Detect which cell encompasses the target text, then output its [x, y] center coordinate. 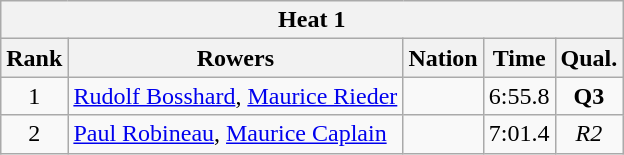
Nation [443, 58]
1 [34, 96]
Paul Robineau, Maurice Caplain [236, 134]
R2 [589, 134]
Rowers [236, 58]
Rudolf Bosshard, Maurice Rieder [236, 96]
7:01.4 [519, 134]
Time [519, 58]
Heat 1 [312, 20]
Q3 [589, 96]
Qual. [589, 58]
2 [34, 134]
6:55.8 [519, 96]
Rank [34, 58]
